Identify which cell holds the provided text, then report its [x, y] central coordinate. 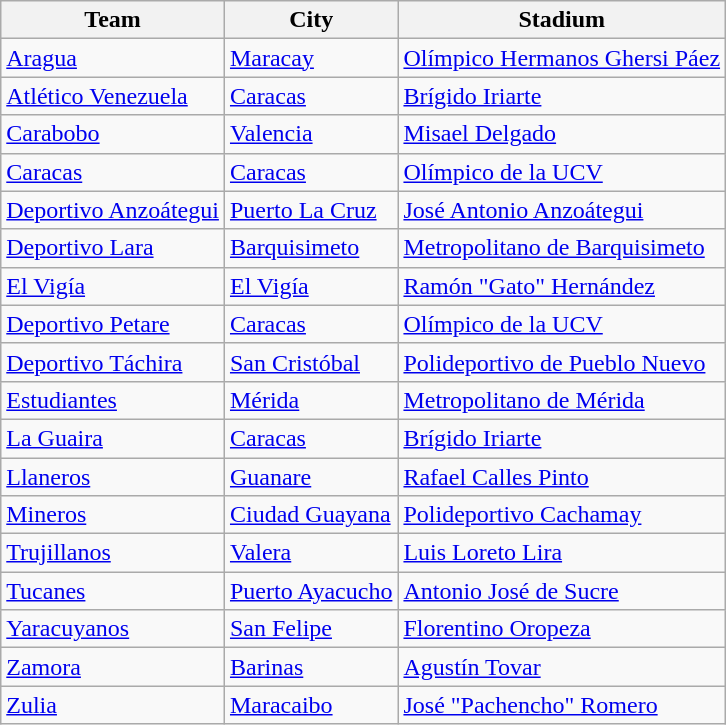
Metropolitano de Barquisimeto [562, 248]
Aragua [113, 58]
Barinas [310, 667]
Valera [310, 553]
Puerto La Cruz [310, 210]
Maracaibo [310, 705]
Rafael Calles Pinto [562, 477]
Polideportivo Cachamay [562, 515]
Team [113, 20]
Tucanes [113, 591]
Barquisimeto [310, 248]
Yaracuyanos [113, 629]
Guanare [310, 477]
Atlético Venezuela [113, 96]
Deportivo Petare [113, 324]
Luis Loreto Lira [562, 553]
San Cristóbal [310, 362]
Zulia [113, 705]
La Guaira [113, 438]
Maracay [310, 58]
José "Pachencho" Romero [562, 705]
Estudiantes [113, 400]
Ramón "Gato" Hernández [562, 286]
San Felipe [310, 629]
José Antonio Anzoátegui [562, 210]
Mineros [113, 515]
Deportivo Lara [113, 248]
Polideportivo de Pueblo Nuevo [562, 362]
Ciudad Guayana [310, 515]
City [310, 20]
Llaneros [113, 477]
Zamora [113, 667]
Antonio José de Sucre [562, 591]
Agustín Tovar [562, 667]
Metropolitano de Mérida [562, 400]
Carabobo [113, 134]
Misael Delgado [562, 134]
Stadium [562, 20]
Deportivo Táchira [113, 362]
Valencia [310, 134]
Olímpico Hermanos Ghersi Páez [562, 58]
Trujillanos [113, 553]
Puerto Ayacucho [310, 591]
Florentino Oropeza [562, 629]
Mérida [310, 400]
Deportivo Anzoátegui [113, 210]
